Find where the given text appears and provide that cell's center as [X, Y] coordinate. 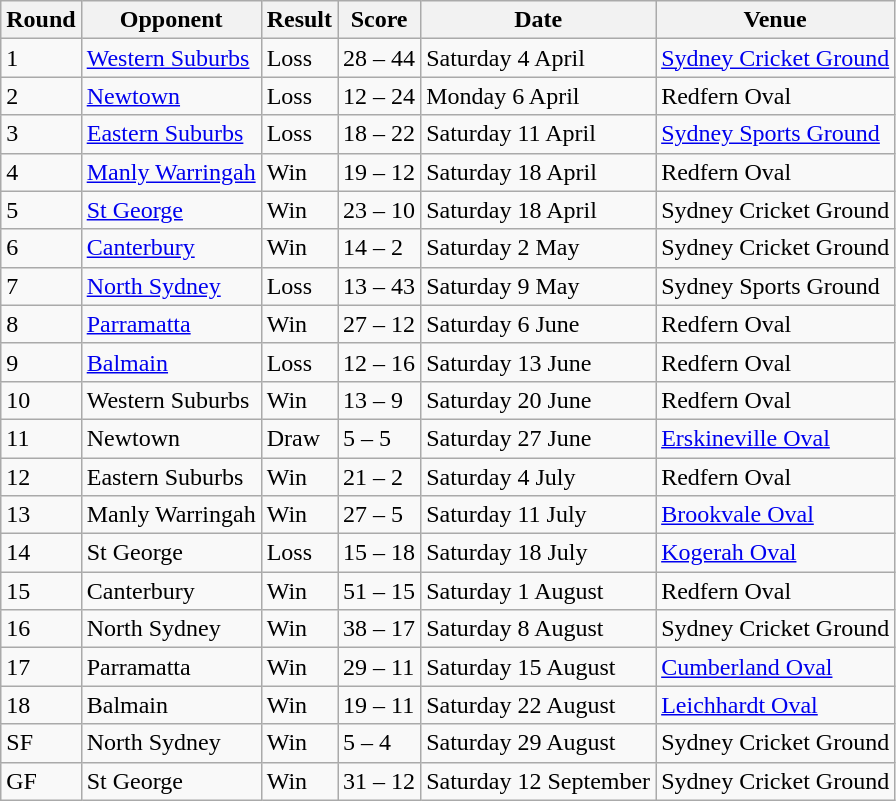
10 [41, 400]
12 – 24 [380, 96]
13 – 9 [380, 400]
12 – 16 [380, 362]
SF [41, 743]
Saturday 18 July [538, 553]
13 – 43 [380, 286]
Saturday 11 July [538, 515]
6 [41, 248]
Saturday 27 June [538, 438]
12 [41, 477]
29 – 11 [380, 667]
Opponent [171, 20]
21 – 2 [380, 477]
51 – 15 [380, 591]
Date [538, 20]
4 [41, 172]
23 – 10 [380, 210]
Saturday 13 June [538, 362]
GF [41, 781]
Monday 6 April [538, 96]
Draw [299, 438]
Saturday 29 August [538, 743]
Saturday 1 August [538, 591]
Saturday 6 June [538, 324]
11 [41, 438]
Result [299, 20]
Saturday 4 July [538, 477]
15 [41, 591]
27 – 12 [380, 324]
Round [41, 20]
Brookvale Oval [776, 515]
8 [41, 324]
19 – 12 [380, 172]
19 – 11 [380, 705]
Saturday 20 June [538, 400]
Erskineville Oval [776, 438]
Venue [776, 20]
28 – 44 [380, 58]
Saturday 15 August [538, 667]
14 [41, 553]
Saturday 11 April [538, 134]
Saturday 2 May [538, 248]
Saturday 4 April [538, 58]
14 – 2 [380, 248]
Saturday 8 August [538, 629]
Kogerah Oval [776, 553]
27 – 5 [380, 515]
17 [41, 667]
5 – 4 [380, 743]
9 [41, 362]
Leichhardt Oval [776, 705]
5 – 5 [380, 438]
5 [41, 210]
Saturday 12 September [538, 781]
Cumberland Oval [776, 667]
38 – 17 [380, 629]
2 [41, 96]
7 [41, 286]
1 [41, 58]
Saturday 22 August [538, 705]
Saturday 9 May [538, 286]
31 – 12 [380, 781]
15 – 18 [380, 553]
18 – 22 [380, 134]
18 [41, 705]
16 [41, 629]
Score [380, 20]
13 [41, 515]
3 [41, 134]
